Scan for the cell matching the given text and deliver its (X, Y) coordinate at center. 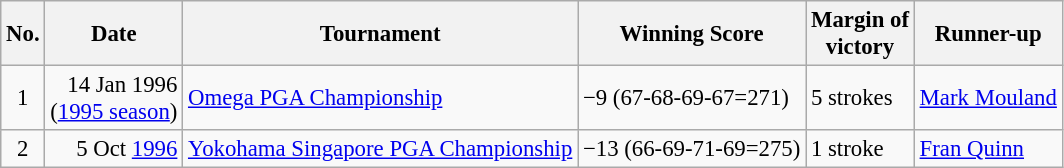
Omega PGA Championship (380, 98)
Date (114, 34)
2 (23, 149)
1 (23, 98)
−9 (67-68-69-67=271) (692, 98)
Yokohama Singapore PGA Championship (380, 149)
No. (23, 34)
Winning Score (692, 34)
5 Oct 1996 (114, 149)
Fran Quinn (988, 149)
Margin ofvictory (860, 34)
1 stroke (860, 149)
Runner-up (988, 34)
Tournament (380, 34)
−13 (66-69-71-69=275) (692, 149)
5 strokes (860, 98)
Mark Mouland (988, 98)
14 Jan 1996(1995 season) (114, 98)
